Identify which cell holds the provided text, then report its (x, y) central coordinate. 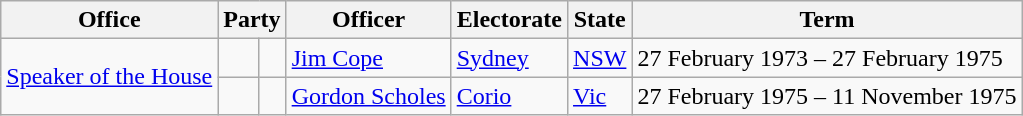
State (600, 20)
Term (827, 20)
27 February 1973 – 27 February 1975 (827, 58)
NSW (600, 58)
Vic (600, 96)
27 February 1975 – 11 November 1975 (827, 96)
Corio (509, 96)
Party (252, 20)
Gordon Scholes (368, 96)
Office (110, 20)
Officer (368, 20)
Jim Cope (368, 58)
Sydney (509, 58)
Speaker of the House (110, 77)
Electorate (509, 20)
